For the text-containing cell, return its midpoint in [x, y] coordinate format. 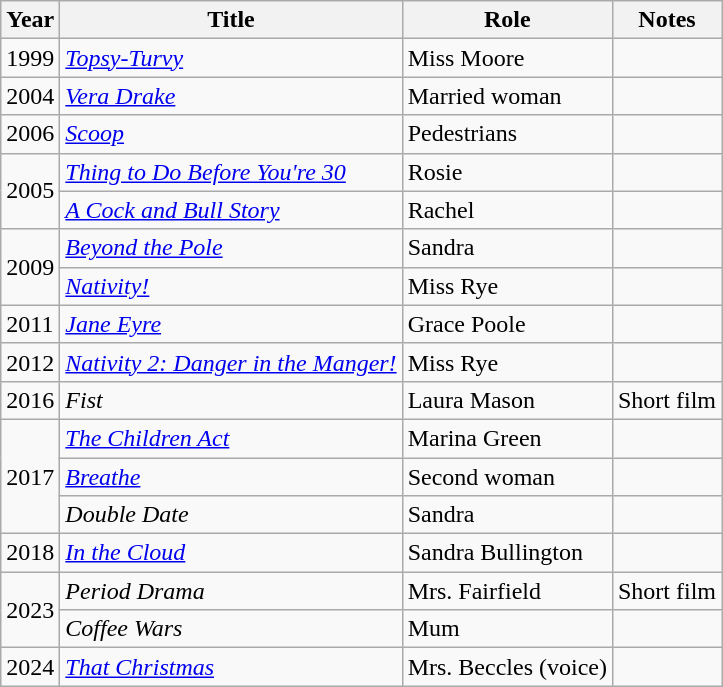
Rachel [507, 210]
2024 [30, 667]
Married woman [507, 96]
Mrs. Beccles (voice) [507, 667]
Grace Poole [507, 324]
Jane Eyre [231, 324]
Mrs. Fairfield [507, 591]
Vera Drake [231, 96]
1999 [30, 58]
Title [231, 20]
Miss Moore [507, 58]
Breathe [231, 477]
2023 [30, 610]
A Cock and Bull Story [231, 210]
Beyond the Pole [231, 248]
2011 [30, 324]
2005 [30, 191]
That Christmas [231, 667]
Year [30, 20]
Thing to Do Before You're 30 [231, 172]
Rosie [507, 172]
2017 [30, 476]
2004 [30, 96]
Scoop [231, 134]
Marina Green [507, 438]
Pedestrians [507, 134]
The Children Act [231, 438]
2009 [30, 267]
Sandra Bullington [507, 553]
Notes [666, 20]
Fist [231, 400]
Period Drama [231, 591]
Role [507, 20]
Coffee Wars [231, 629]
2012 [30, 362]
Nativity 2: Danger in the Manger! [231, 362]
Double Date [231, 515]
In the Cloud [231, 553]
Topsy-Turvy [231, 58]
2016 [30, 400]
Laura Mason [507, 400]
Second woman [507, 477]
2018 [30, 553]
Nativity! [231, 286]
2006 [30, 134]
Mum [507, 629]
